Return the [x, y] coordinate for the center point of the cell that contains the specified text.  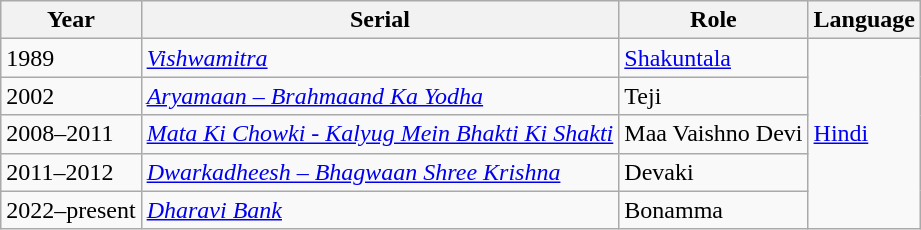
Shakuntala [714, 58]
Dharavi Bank [380, 210]
2022–present [71, 210]
Year [71, 20]
Maa Vaishno Devi [714, 134]
2002 [71, 96]
Aryamaan – Brahmaand Ka Yodha [380, 96]
1989 [71, 58]
2008–2011 [71, 134]
Bonamma [714, 210]
Devaki [714, 172]
Language [864, 20]
Dwarkadheesh – Bhagwaan Shree Krishna [380, 172]
Vishwamitra [380, 58]
Role [714, 20]
Hindi [864, 134]
2011–2012 [71, 172]
Mata Ki Chowki - Kalyug Mein Bhakti Ki Shakti [380, 134]
Teji [714, 96]
Serial [380, 20]
